For the text-containing cell, return its midpoint in (x, y) coordinate format. 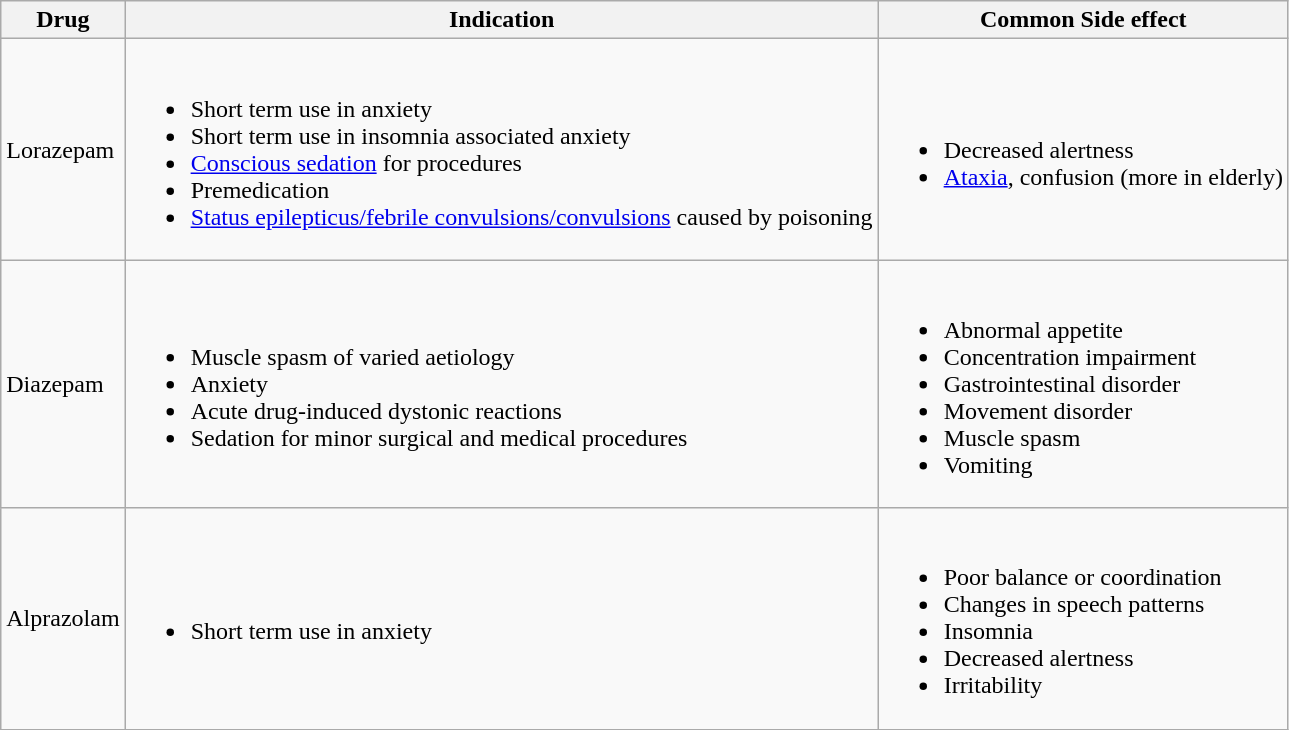
Decreased alertnessAtaxia, confusion (more in elderly) (1083, 150)
Abnormal appetiteConcentration impairmentGastrointestinal disorderMovement disorderMuscle spasmVomiting (1083, 384)
Common Side effect (1083, 20)
Diazepam (63, 384)
Poor balance or coordinationChanges in speech patternsInsomniaDecreased alertnessIrritability (1083, 618)
Muscle spasm of varied aetiologyAnxietyAcute drug-induced dystonic reactionsSedation for minor surgical and medical procedures (502, 384)
Alprazolam (63, 618)
Drug (63, 20)
Lorazepam (63, 150)
Indication (502, 20)
Short term use in anxiety (502, 618)
